Locate the cell with the specified text and output its (x, y) center coordinate. 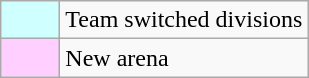
Team switched divisions (184, 20)
New arena (184, 58)
